Scan for the cell matching the given text and deliver its (X, Y) coordinate at center. 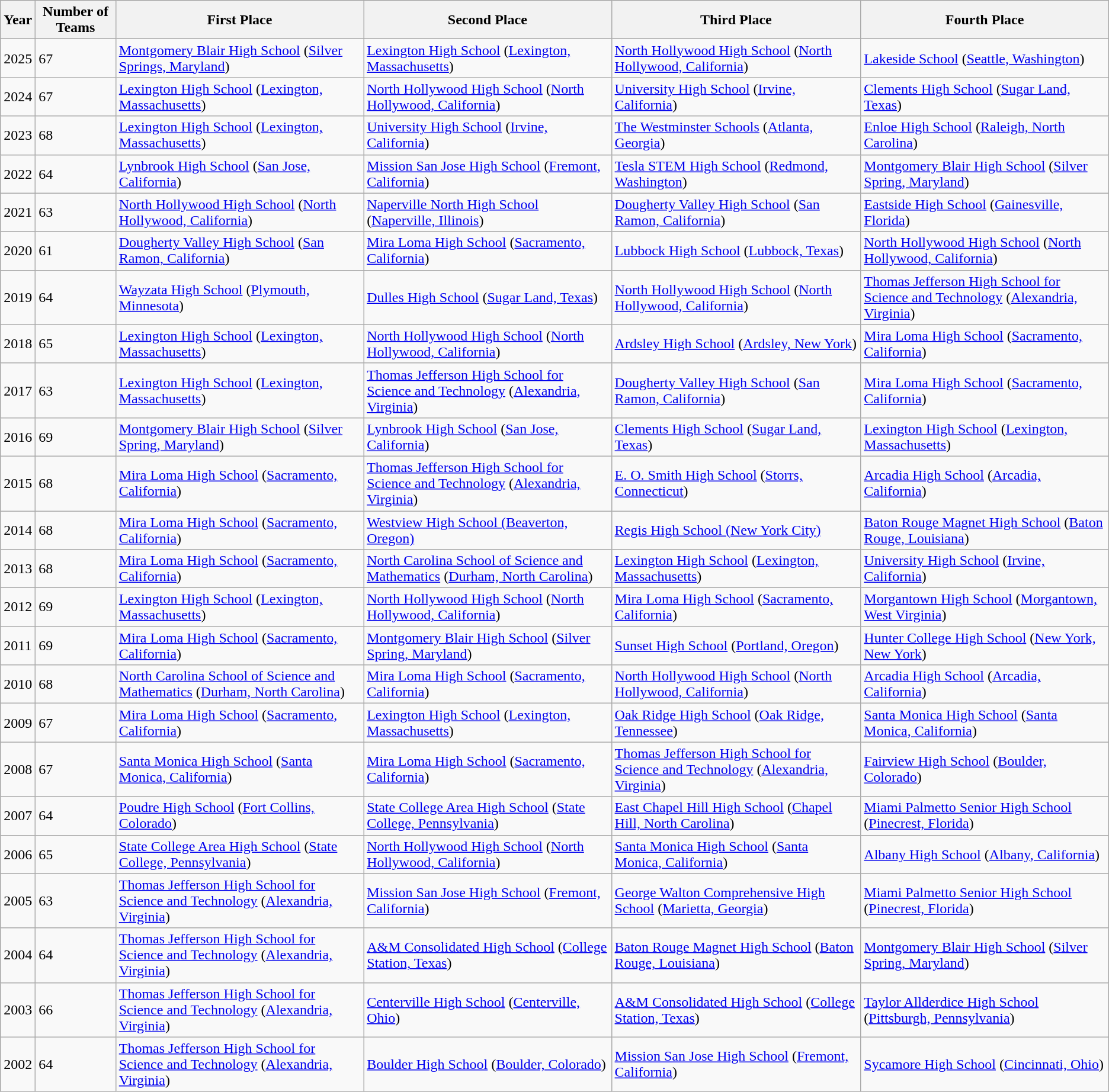
2007 (18, 816)
Sycamore High School (Cincinnati, Ohio) (985, 1064)
Third Place (736, 20)
2018 (18, 343)
Eastside High School (Gainesville, Florida) (985, 212)
Taylor Allderdice High School (Pittsburgh, Pennsylvania) (985, 1010)
2011 (18, 645)
2004 (18, 955)
61 (76, 251)
2025 (18, 58)
East Chapel Hill High School (Chapel Hill, North Carolina) (736, 816)
2003 (18, 1010)
The Westminster Schools (Atlanta, Georgia) (736, 135)
2019 (18, 297)
Hunter College High School (New York, New York) (985, 645)
Sunset High School (Portland, Oregon) (736, 645)
2020 (18, 251)
2008 (18, 769)
Year (18, 20)
2010 (18, 685)
2014 (18, 529)
2015 (18, 483)
2017 (18, 390)
Second Place (488, 20)
Fourth Place (985, 20)
Morgantown High School (Morgantown, West Virginia) (985, 608)
Tesla STEM High School (Redmond, Washington) (736, 174)
Boulder High School (Boulder, Colorado) (488, 1064)
2012 (18, 608)
First Place (239, 20)
Albany High School (Albany, California) (985, 854)
Naperville North High School (Naperville, Illinois) (488, 212)
Enloe High School (Raleigh, North Carolina) (985, 135)
2006 (18, 854)
2021 (18, 212)
Wayzata High School (Plymouth, Minnesota) (239, 297)
2013 (18, 569)
E. O. Smith High School (Storrs, Connecticut) (736, 483)
Westview High School (Beaverton, Oregon) (488, 529)
2023 (18, 135)
2009 (18, 722)
Montgomery Blair High School (Silver Springs, Maryland) (239, 58)
2022 (18, 174)
2002 (18, 1064)
Number of Teams (76, 20)
Poudre High School (Fort Collins, Colorado) (239, 816)
Ardsley High School (Ardsley, New York) (736, 343)
2005 (18, 901)
Lubbock High School (Lubbock, Texas) (736, 251)
2016 (18, 437)
Dulles High School (Sugar Land, Texas) (488, 297)
Fairview High School (Boulder, Colorado) (985, 769)
Lakeside School (Seattle, Washington) (985, 58)
Centerville High School (Centerville, Ohio) (488, 1010)
2024 (18, 97)
Regis High School (New York City) (736, 529)
George Walton Comprehensive High School (Marietta, Georgia) (736, 901)
66 (76, 1010)
Oak Ridge High School (Oak Ridge, Tennessee) (736, 722)
